From the cell containing the given text, extract its center point as [x, y] coordinate. 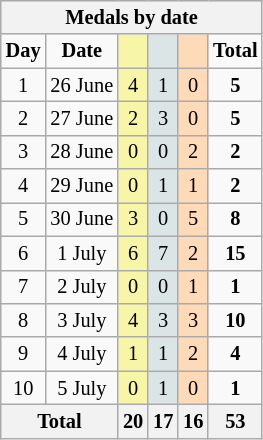
28 June [82, 152]
17 [163, 421]
2 July [82, 287]
15 [235, 253]
29 June [82, 186]
5 July [82, 388]
53 [235, 421]
3 July [82, 320]
9 [24, 354]
Date [82, 51]
27 June [82, 118]
Day [24, 51]
Medals by date [132, 17]
20 [133, 421]
4 July [82, 354]
26 June [82, 85]
30 June [82, 219]
1 July [82, 253]
16 [193, 421]
